Return the (X, Y) coordinate for the center point of the cell that contains the specified text.  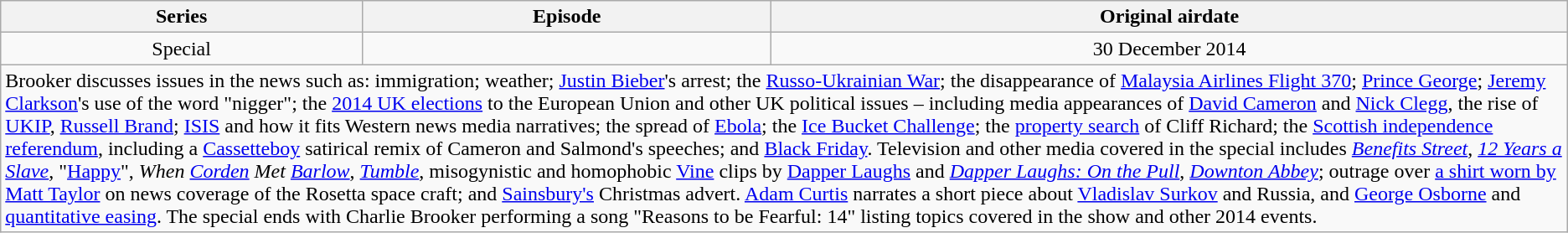
Series (182, 17)
Episode (566, 17)
Special (182, 49)
30 December 2014 (1169, 49)
Original airdate (1169, 17)
